Search for the cell housing the specified text and yield its [X, Y] center coordinate. 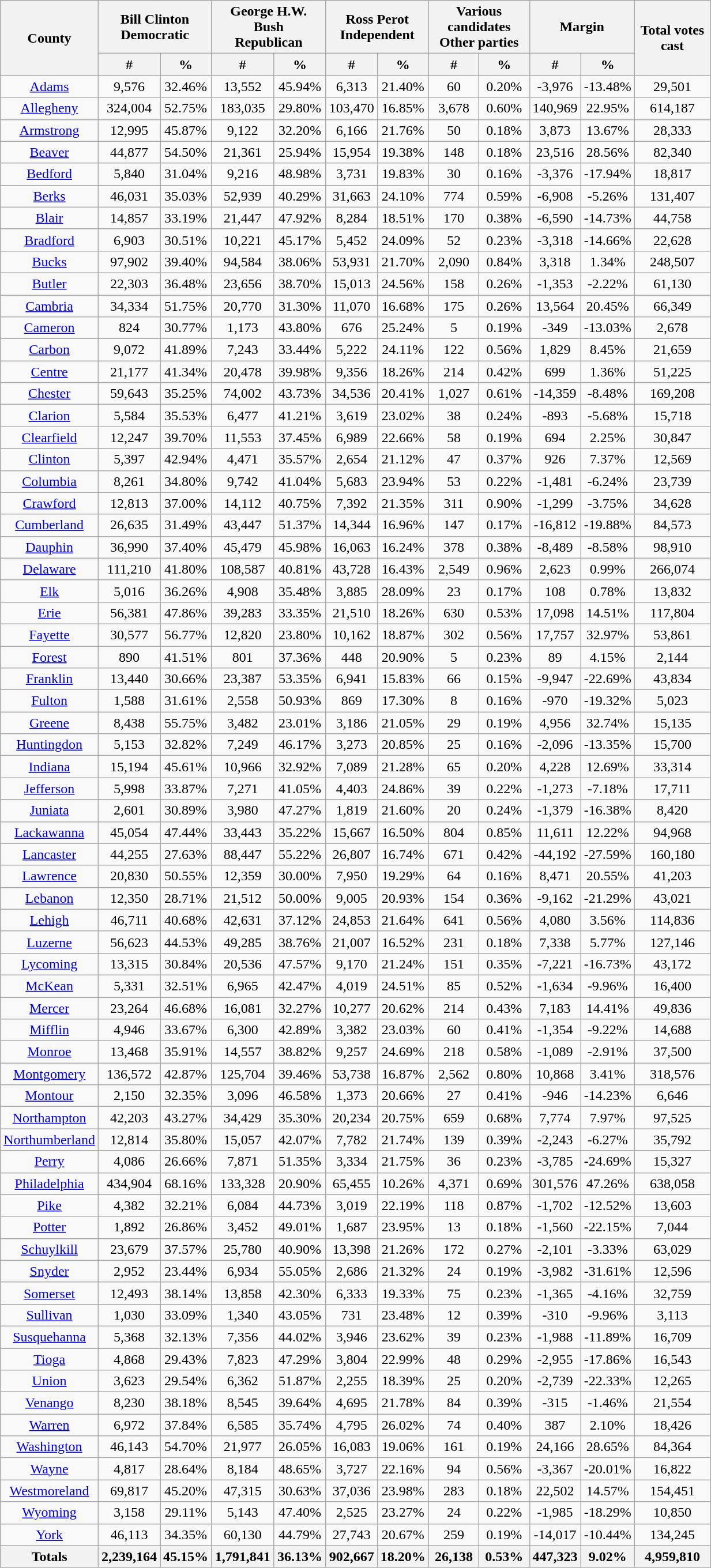
21.35% [402, 503]
-14,017 [555, 1535]
-3,376 [555, 174]
12,813 [129, 503]
0.80% [504, 1074]
3,452 [243, 1227]
39.40% [186, 262]
824 [129, 328]
3,482 [243, 723]
12.22% [608, 832]
6,300 [243, 1030]
47.26% [608, 1183]
23.44% [186, 1271]
23.01% [300, 723]
18.87% [402, 635]
Snyder [50, 1271]
127,146 [672, 942]
0.78% [608, 591]
Totals [50, 1556]
50.00% [300, 898]
45.94% [300, 86]
25.24% [402, 328]
-7,221 [555, 964]
75 [453, 1293]
53 [453, 481]
4,228 [555, 767]
12,265 [672, 1381]
5,153 [129, 745]
56.77% [186, 635]
5,368 [129, 1337]
-10.44% [608, 1535]
117,804 [672, 613]
8,230 [129, 1403]
21.64% [402, 920]
37,036 [352, 1491]
16.68% [402, 306]
-2,096 [555, 745]
26,807 [352, 854]
Monroe [50, 1052]
28.56% [608, 152]
30,847 [672, 438]
31.30% [300, 306]
134,245 [672, 1535]
42.47% [300, 986]
4,403 [352, 789]
4,371 [453, 1183]
6,965 [243, 986]
16.50% [402, 832]
35.57% [300, 459]
16,083 [352, 1447]
35.48% [300, 591]
47 [453, 459]
9,356 [352, 372]
-8.58% [608, 547]
1,340 [243, 1315]
6,646 [672, 1096]
Cameron [50, 328]
Potter [50, 1227]
1,892 [129, 1227]
902,667 [352, 1556]
4,695 [352, 1403]
Centre [50, 372]
23.95% [402, 1227]
32.20% [300, 130]
36.13% [300, 1556]
434,904 [129, 1183]
29.54% [186, 1381]
26,635 [129, 525]
52.75% [186, 108]
4,019 [352, 986]
-27.59% [608, 854]
-8.48% [608, 394]
24.11% [402, 350]
32.46% [186, 86]
29 [453, 723]
-9,162 [555, 898]
38.18% [186, 1403]
Clarion [50, 416]
0.52% [504, 986]
36.48% [186, 284]
122 [453, 350]
37,500 [672, 1052]
21.32% [402, 1271]
29.43% [186, 1359]
41.34% [186, 372]
0.60% [504, 108]
7,823 [243, 1359]
66,349 [672, 306]
45.20% [186, 1491]
Bill ClintonDemocratic [155, 27]
-14,359 [555, 394]
21,177 [129, 372]
21.12% [402, 459]
21,659 [672, 350]
45,054 [129, 832]
283 [453, 1491]
20.75% [402, 1118]
6,362 [243, 1381]
Westmoreland [50, 1491]
54.70% [186, 1447]
21,007 [352, 942]
14.51% [608, 613]
172 [453, 1249]
4,080 [555, 920]
14,688 [672, 1030]
175 [453, 306]
53,861 [672, 635]
21.24% [402, 964]
13,440 [129, 679]
16,709 [672, 1337]
-24.69% [608, 1162]
42.87% [186, 1074]
7,044 [672, 1227]
5,016 [129, 591]
49,285 [243, 942]
-2,243 [555, 1140]
-5.26% [608, 196]
1.34% [608, 262]
Wyoming [50, 1513]
0.61% [504, 394]
-2.91% [608, 1052]
-7.18% [608, 789]
7.37% [608, 459]
88,447 [243, 854]
3,019 [352, 1205]
7,271 [243, 789]
641 [453, 920]
0.29% [504, 1359]
44.73% [300, 1205]
44.02% [300, 1337]
Lehigh [50, 920]
Greene [50, 723]
6,934 [243, 1271]
-1,299 [555, 503]
51.37% [300, 525]
9,257 [352, 1052]
21,977 [243, 1447]
Northumberland [50, 1140]
7,774 [555, 1118]
22,628 [672, 240]
52,939 [243, 196]
301,576 [555, 1183]
50 [453, 130]
30 [453, 174]
46,113 [129, 1535]
21.26% [402, 1249]
15.83% [402, 679]
114,836 [672, 920]
148 [453, 152]
4,946 [129, 1030]
43,834 [672, 679]
23,739 [672, 481]
28.65% [608, 1447]
20.85% [402, 745]
41.51% [186, 657]
7,950 [352, 876]
-893 [555, 416]
33.87% [186, 789]
2.10% [608, 1425]
1,027 [453, 394]
24.09% [402, 240]
-1,702 [555, 1205]
12,820 [243, 635]
42.89% [300, 1030]
1,791,841 [243, 1556]
42.94% [186, 459]
43.27% [186, 1118]
16,400 [672, 986]
0.96% [504, 569]
51.75% [186, 306]
1,829 [555, 350]
34,628 [672, 503]
13,398 [352, 1249]
12,493 [129, 1293]
39.64% [300, 1403]
151 [453, 964]
3,804 [352, 1359]
32.51% [186, 986]
82,340 [672, 152]
16,543 [672, 1359]
44.79% [300, 1535]
46.58% [300, 1096]
33.09% [186, 1315]
22.95% [608, 108]
47,315 [243, 1491]
33.67% [186, 1030]
33,314 [672, 767]
2,558 [243, 701]
-20.01% [608, 1469]
37.40% [186, 547]
774 [453, 196]
40.68% [186, 920]
21.60% [402, 811]
20.93% [402, 898]
447,323 [555, 1556]
43,728 [352, 569]
Lackawanna [50, 832]
4,956 [555, 723]
676 [352, 328]
154 [453, 898]
65,455 [352, 1183]
39.46% [300, 1074]
-1.46% [608, 1403]
38.70% [300, 284]
50.55% [186, 876]
Dauphin [50, 547]
13,468 [129, 1052]
-1,988 [555, 1337]
-21.29% [608, 898]
694 [555, 438]
15,135 [672, 723]
-310 [555, 1315]
Mifflin [50, 1030]
0.87% [504, 1205]
26,138 [453, 1556]
801 [243, 657]
12,995 [129, 130]
248,507 [672, 262]
0.40% [504, 1425]
-3,318 [555, 240]
231 [453, 942]
111,210 [129, 569]
17,711 [672, 789]
33,443 [243, 832]
2,678 [672, 328]
84 [453, 1403]
32.92% [300, 767]
2,601 [129, 811]
34,429 [243, 1118]
23,387 [243, 679]
-3,982 [555, 1271]
54.50% [186, 152]
47.40% [300, 1513]
35,792 [672, 1140]
43.73% [300, 394]
9,005 [352, 898]
42.30% [300, 1293]
-13.03% [608, 328]
154,451 [672, 1491]
23.48% [402, 1315]
-946 [555, 1096]
33.35% [300, 613]
Juniata [50, 811]
-349 [555, 328]
-1,365 [555, 1293]
266,074 [672, 569]
Venango [50, 1403]
10,221 [243, 240]
133,328 [243, 1183]
32.97% [608, 635]
53,931 [352, 262]
10,162 [352, 635]
41.04% [300, 481]
-1,089 [555, 1052]
18.51% [402, 218]
-44,192 [555, 854]
16.87% [402, 1074]
Huntingdon [50, 745]
1,030 [129, 1315]
136,572 [129, 1074]
35.91% [186, 1052]
-6,908 [555, 196]
-1,354 [555, 1030]
29.80% [300, 108]
64 [453, 876]
7,243 [243, 350]
12,569 [672, 459]
24,166 [555, 1447]
37.00% [186, 503]
118 [453, 1205]
47.86% [186, 613]
Union [50, 1381]
42.07% [300, 1140]
387 [555, 1425]
89 [555, 657]
23.94% [402, 481]
32.13% [186, 1337]
15,194 [129, 767]
4,382 [129, 1205]
9,216 [243, 174]
7.97% [608, 1118]
20,536 [243, 964]
10.26% [402, 1183]
45.61% [186, 767]
2,562 [453, 1074]
14,557 [243, 1052]
61,130 [672, 284]
15,667 [352, 832]
35.25% [186, 394]
108 [555, 591]
84,364 [672, 1447]
14,112 [243, 503]
Bedford [50, 174]
36,990 [129, 547]
170 [453, 218]
-8,489 [555, 547]
20.62% [402, 1008]
1,687 [352, 1227]
147 [453, 525]
17,098 [555, 613]
23 [453, 591]
12,596 [672, 1271]
5,397 [129, 459]
259 [453, 1535]
Erie [50, 613]
1,173 [243, 328]
12.69% [608, 767]
6,166 [352, 130]
Elk [50, 591]
16.96% [402, 525]
23,264 [129, 1008]
13.67% [608, 130]
47.92% [300, 218]
49.01% [300, 1227]
0.59% [504, 196]
-2,955 [555, 1359]
1.36% [608, 372]
0.99% [608, 569]
-17.94% [608, 174]
36 [453, 1162]
28.64% [186, 1469]
13,603 [672, 1205]
12,350 [129, 898]
84,573 [672, 525]
-22.69% [608, 679]
Tioga [50, 1359]
41.89% [186, 350]
24.56% [402, 284]
23.03% [402, 1030]
Adams [50, 86]
47.57% [300, 964]
7,782 [352, 1140]
19.83% [402, 174]
23,516 [555, 152]
-14.23% [608, 1096]
21.40% [402, 86]
23.27% [402, 1513]
6,333 [352, 1293]
4,086 [129, 1162]
13 [453, 1227]
3,273 [352, 745]
46,143 [129, 1447]
Clinton [50, 459]
699 [555, 372]
2,255 [352, 1381]
2,150 [129, 1096]
Northampton [50, 1118]
35.80% [186, 1140]
26.86% [186, 1227]
Delaware [50, 569]
8 [453, 701]
8,438 [129, 723]
Forest [50, 657]
-22.15% [608, 1227]
3,619 [352, 416]
Lancaster [50, 854]
0.15% [504, 679]
0.58% [504, 1052]
24.69% [402, 1052]
47.27% [300, 811]
3,318 [555, 262]
0.68% [504, 1118]
26.66% [186, 1162]
Fulton [50, 701]
16.52% [402, 942]
27.63% [186, 854]
7,249 [243, 745]
3,873 [555, 130]
5,222 [352, 350]
51,225 [672, 372]
Crawford [50, 503]
55.05% [300, 1271]
30.63% [300, 1491]
1,588 [129, 701]
9.02% [608, 1556]
Armstrong [50, 130]
35.30% [300, 1118]
Ross PerotIndependent [377, 27]
37.84% [186, 1425]
13,832 [672, 591]
68.16% [186, 1183]
20,234 [352, 1118]
-3,367 [555, 1469]
2,952 [129, 1271]
-16.38% [608, 811]
17,757 [555, 635]
4,817 [129, 1469]
-13.48% [608, 86]
-9,947 [555, 679]
9,170 [352, 964]
0.84% [504, 262]
-19.32% [608, 701]
-11.89% [608, 1337]
49,836 [672, 1008]
41.21% [300, 416]
161 [453, 1447]
4.15% [608, 657]
13,858 [243, 1293]
-2,101 [555, 1249]
65 [453, 767]
3,980 [243, 811]
6,313 [352, 86]
5,840 [129, 174]
-16,812 [555, 525]
26.05% [300, 1447]
3,113 [672, 1315]
28.09% [402, 591]
46.17% [300, 745]
18,817 [672, 174]
2,549 [453, 569]
4,908 [243, 591]
-6.27% [608, 1140]
-3.75% [608, 503]
Somerset [50, 1293]
16,822 [672, 1469]
2.25% [608, 438]
19.38% [402, 152]
6,941 [352, 679]
31,663 [352, 196]
33.19% [186, 218]
-9.22% [608, 1030]
40.81% [300, 569]
Susquehanna [50, 1337]
74 [453, 1425]
-315 [555, 1403]
York [50, 1535]
39.70% [186, 438]
14,344 [352, 525]
15,954 [352, 152]
Cumberland [50, 525]
24.51% [402, 986]
47.29% [300, 1359]
41.80% [186, 569]
44,877 [129, 152]
Bradford [50, 240]
21.76% [402, 130]
Indiana [50, 767]
0.90% [504, 503]
-14.66% [608, 240]
McKean [50, 986]
31.49% [186, 525]
34.80% [186, 481]
-18.29% [608, 1513]
35.03% [186, 196]
59,643 [129, 394]
5,998 [129, 789]
38.82% [300, 1052]
20.55% [608, 876]
103,470 [352, 108]
42,203 [129, 1118]
94,968 [672, 832]
29,501 [672, 86]
10,868 [555, 1074]
7,356 [243, 1337]
-1,985 [555, 1513]
9,576 [129, 86]
21,510 [352, 613]
318,576 [672, 1074]
-3,976 [555, 86]
169,208 [672, 394]
0.27% [504, 1249]
40.29% [300, 196]
35.53% [186, 416]
311 [453, 503]
20 [453, 811]
38 [453, 416]
671 [453, 854]
21.78% [402, 1403]
6,972 [129, 1425]
5,331 [129, 986]
6,585 [243, 1425]
9,742 [243, 481]
3,885 [352, 591]
22.66% [402, 438]
44,255 [129, 854]
28,333 [672, 130]
3,678 [453, 108]
7,089 [352, 767]
Sullivan [50, 1315]
21,554 [672, 1403]
Margin [582, 27]
97,902 [129, 262]
0.43% [504, 1008]
Clearfield [50, 438]
29.11% [186, 1513]
0.36% [504, 898]
53,738 [352, 1074]
53.35% [300, 679]
39.98% [300, 372]
8,284 [352, 218]
14.57% [608, 1491]
4,959,810 [672, 1556]
43,021 [672, 898]
7,183 [555, 1008]
45,479 [243, 547]
15,700 [672, 745]
11,553 [243, 438]
8,545 [243, 1403]
-1,353 [555, 284]
-5.68% [608, 416]
Fayette [50, 635]
3,334 [352, 1162]
36.26% [186, 591]
45.87% [186, 130]
10,277 [352, 1008]
Mercer [50, 1008]
Jefferson [50, 789]
-970 [555, 701]
30.77% [186, 328]
21,512 [243, 898]
Columbia [50, 481]
22,303 [129, 284]
21,447 [243, 218]
Lycoming [50, 964]
28.71% [186, 898]
16.24% [402, 547]
-22.33% [608, 1381]
Washington [50, 1447]
32.35% [186, 1096]
43,447 [243, 525]
2,654 [352, 459]
2,686 [352, 1271]
Schuylkill [50, 1249]
85 [453, 986]
32.74% [608, 723]
3,382 [352, 1030]
3.41% [608, 1074]
6,477 [243, 416]
Franklin [50, 679]
60,130 [243, 1535]
48 [453, 1359]
17.30% [402, 701]
21.70% [402, 262]
13,564 [555, 306]
44.53% [186, 942]
23.98% [402, 1491]
11,611 [555, 832]
63,029 [672, 1249]
24,853 [352, 920]
-19.88% [608, 525]
-6,590 [555, 218]
24.86% [402, 789]
35.22% [300, 832]
Total votes cast [672, 38]
630 [453, 613]
2,525 [352, 1513]
34,536 [352, 394]
1,819 [352, 811]
20,830 [129, 876]
32,759 [672, 1293]
108,587 [243, 569]
42,631 [243, 920]
13,552 [243, 86]
869 [352, 701]
37.36% [300, 657]
Berks [50, 196]
-16.73% [608, 964]
23.80% [300, 635]
37.12% [300, 920]
34.35% [186, 1535]
804 [453, 832]
9,072 [129, 350]
5,023 [672, 701]
4,795 [352, 1425]
20.45% [608, 306]
74,002 [243, 394]
21.75% [402, 1162]
Lawrence [50, 876]
Montour [50, 1096]
21.05% [402, 723]
3,096 [243, 1096]
7,392 [352, 503]
26.02% [402, 1425]
131,407 [672, 196]
5,143 [243, 1513]
3,946 [352, 1337]
Montgomery [50, 1074]
20.67% [402, 1535]
158 [453, 284]
20.66% [402, 1096]
12,359 [243, 876]
Cambria [50, 306]
160,180 [672, 854]
3.56% [608, 920]
24.10% [402, 196]
45.98% [300, 547]
48.65% [300, 1469]
3,727 [352, 1469]
23.02% [402, 416]
731 [352, 1315]
7,871 [243, 1162]
51.35% [300, 1162]
35.74% [300, 1425]
Beaver [50, 152]
-3.33% [608, 1249]
20,478 [243, 372]
302 [453, 635]
5,452 [352, 240]
56,623 [129, 942]
16,081 [243, 1008]
30.84% [186, 964]
-3,785 [555, 1162]
43.05% [300, 1315]
13,315 [129, 964]
33.44% [300, 350]
6,903 [129, 240]
50.93% [300, 701]
30.51% [186, 240]
-2,739 [555, 1381]
94 [453, 1469]
15,327 [672, 1162]
8,420 [672, 811]
2,090 [453, 262]
16,063 [352, 547]
Lebanon [50, 898]
43.80% [300, 328]
1,373 [352, 1096]
69,817 [129, 1491]
6,989 [352, 438]
12,814 [129, 1140]
15,013 [352, 284]
31.04% [186, 174]
37.57% [186, 1249]
Luzerne [50, 942]
25,780 [243, 1249]
448 [352, 657]
34,334 [129, 306]
378 [453, 547]
-4.16% [608, 1293]
0.69% [504, 1183]
52 [453, 240]
Perry [50, 1162]
46.68% [186, 1008]
18.39% [402, 1381]
Bucks [50, 262]
41,203 [672, 876]
3,731 [352, 174]
2,623 [555, 569]
46,711 [129, 920]
39,283 [243, 613]
41.05% [300, 789]
12 [453, 1315]
94,584 [243, 262]
-6.24% [608, 481]
18,426 [672, 1425]
-2.22% [608, 284]
27 [453, 1096]
9,122 [243, 130]
38.06% [300, 262]
31.61% [186, 701]
3,158 [129, 1513]
0.37% [504, 459]
15,057 [243, 1140]
890 [129, 657]
10,966 [243, 767]
22,502 [555, 1491]
140,969 [555, 108]
44,758 [672, 218]
-1,634 [555, 986]
15,718 [672, 416]
6,084 [243, 1205]
25.94% [300, 152]
38.76% [300, 942]
-31.61% [608, 1271]
659 [453, 1118]
11,070 [352, 306]
-1,273 [555, 789]
55.22% [300, 854]
30.89% [186, 811]
614,187 [672, 108]
48.98% [300, 174]
Pike [50, 1205]
46,031 [129, 196]
County [50, 38]
4,471 [243, 459]
30.66% [186, 679]
-1,379 [555, 811]
22.99% [402, 1359]
8,184 [243, 1469]
32.82% [186, 745]
183,035 [243, 108]
56,381 [129, 613]
Various candidatesOther parties [479, 27]
5.77% [608, 942]
3,186 [352, 723]
22.19% [402, 1205]
20.41% [402, 394]
7,338 [555, 942]
19.06% [402, 1447]
2,239,164 [129, 1556]
Wayne [50, 1469]
30,577 [129, 635]
14.41% [608, 1008]
23,656 [243, 284]
218 [453, 1052]
47.44% [186, 832]
43,172 [672, 964]
Warren [50, 1425]
98,910 [672, 547]
16.43% [402, 569]
40.75% [300, 503]
20,770 [243, 306]
638,058 [672, 1183]
5,584 [129, 416]
45.17% [300, 240]
-14.73% [608, 218]
8,471 [555, 876]
45.15% [186, 1556]
19.29% [402, 876]
27,743 [352, 1535]
324,004 [129, 108]
23,679 [129, 1249]
18.20% [402, 1556]
97,525 [672, 1118]
14,857 [129, 218]
-1,481 [555, 481]
George H.W. BushRepublican [269, 27]
58 [453, 438]
16.85% [402, 108]
125,704 [243, 1074]
-1,560 [555, 1227]
55.75% [186, 723]
Blair [50, 218]
-17.86% [608, 1359]
16.74% [402, 854]
21.74% [402, 1140]
2,144 [672, 657]
Chester [50, 394]
Allegheny [50, 108]
10,850 [672, 1513]
21,361 [243, 152]
19.33% [402, 1293]
139 [453, 1140]
0.35% [504, 964]
21.28% [402, 767]
23.62% [402, 1337]
5,683 [352, 481]
32.27% [300, 1008]
38.14% [186, 1293]
66 [453, 679]
926 [555, 459]
Philadelphia [50, 1183]
Carbon [50, 350]
32.21% [186, 1205]
51.87% [300, 1381]
-13.35% [608, 745]
3,623 [129, 1381]
37.45% [300, 438]
12,247 [129, 438]
0.85% [504, 832]
Butler [50, 284]
8.45% [608, 350]
8,261 [129, 481]
-12.52% [608, 1205]
4,868 [129, 1359]
40.90% [300, 1249]
30.00% [300, 876]
22.16% [402, 1469]
